Locate the cell with the specified text and output its (x, y) center coordinate. 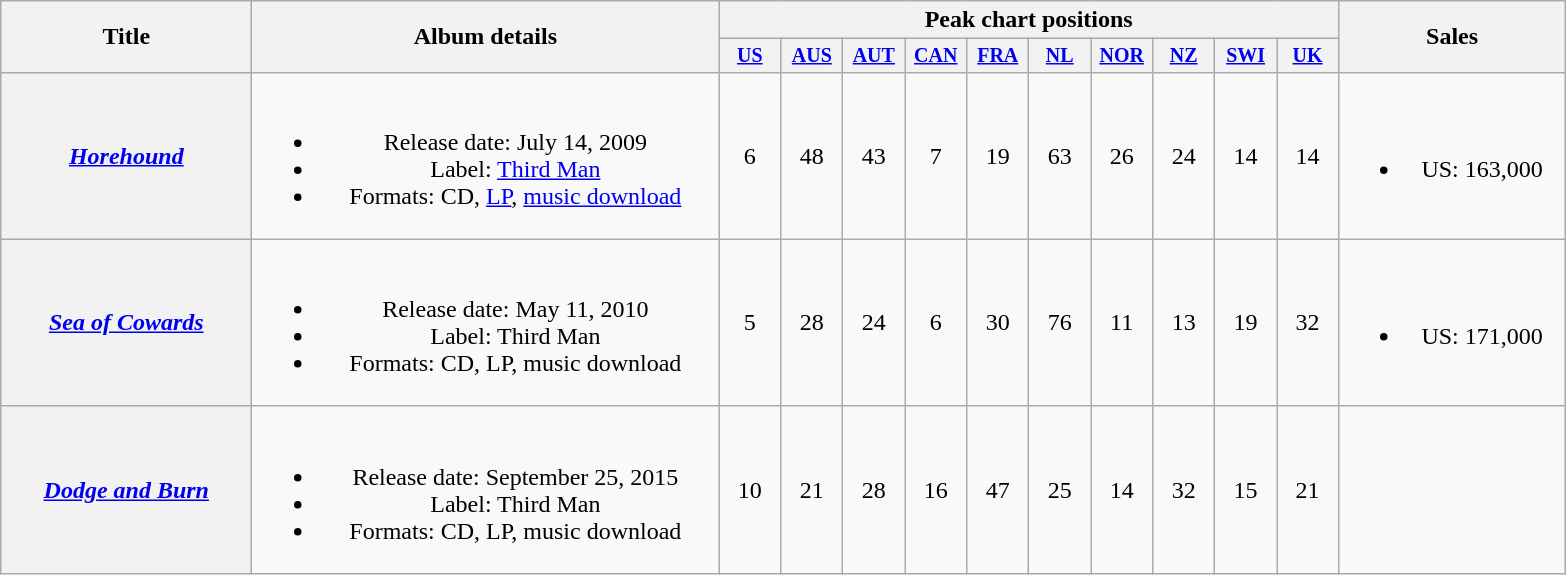
63 (1060, 156)
25 (1060, 490)
5 (750, 322)
AUT (874, 56)
UK (1308, 56)
NOR (1122, 56)
7 (936, 156)
NZ (1184, 56)
US: 163,000 (1452, 156)
Peak chart positions (1029, 20)
15 (1246, 490)
Sea of Cowards (126, 322)
Horehound (126, 156)
11 (1122, 322)
Sales (1452, 37)
Album details (486, 37)
NL (1060, 56)
CAN (936, 56)
US: 171,000 (1452, 322)
SWI (1246, 56)
Release date: September 25, 2015Label: Third ManFormats: CD, LP, music download (486, 490)
48 (812, 156)
AUS (812, 56)
Release date: May 11, 2010Label: Third ManFormats: CD, LP, music download (486, 322)
Dodge and Burn (126, 490)
FRA (998, 56)
26 (1122, 156)
US (750, 56)
43 (874, 156)
76 (1060, 322)
Release date: July 14, 2009Label: Third ManFormats: CD, LP, music download (486, 156)
Title (126, 37)
10 (750, 490)
16 (936, 490)
47 (998, 490)
13 (1184, 322)
30 (998, 322)
